Identify which cell holds the provided text, then report its [x, y] central coordinate. 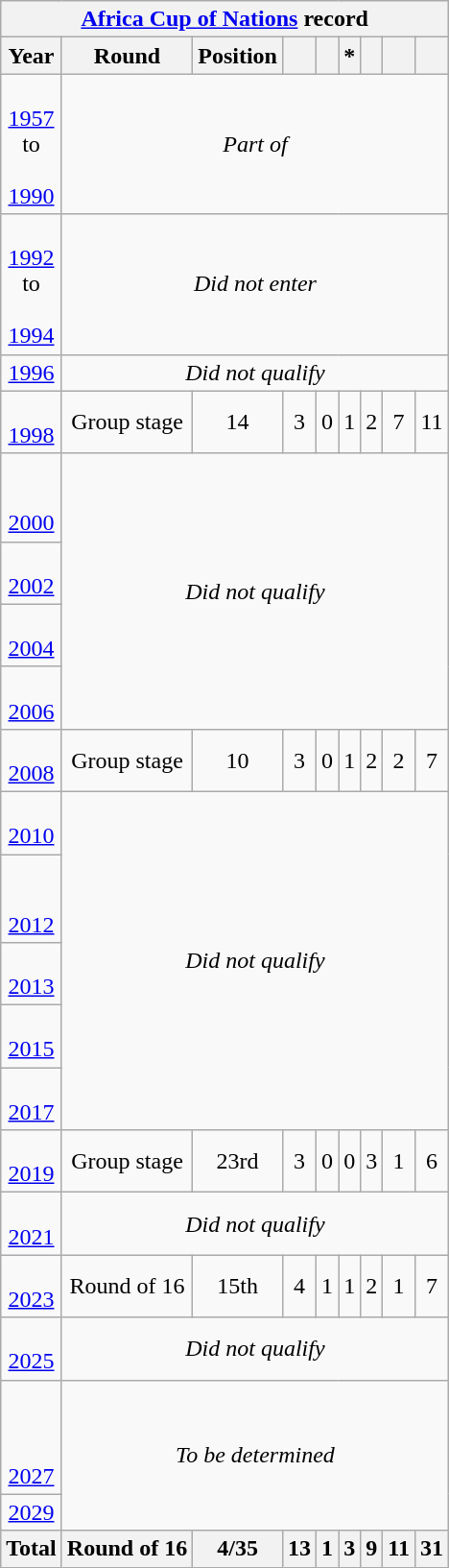
4 [299, 1287]
2013 [32, 974]
15th [238, 1287]
To be determined [255, 1456]
Africa Cup of Nations record [224, 19]
Round [127, 56]
2017 [32, 1098]
9 [372, 1549]
Total [32, 1549]
2029 [32, 1512]
2010 [32, 822]
14 [238, 422]
23rd [238, 1162]
2019 [32, 1162]
2025 [32, 1348]
1998 [32, 422]
6 [432, 1162]
Year [32, 56]
* [349, 56]
Position [238, 56]
31 [432, 1549]
4/35 [238, 1549]
1996 [32, 373]
2021 [32, 1223]
1992to1994 [32, 284]
2002 [32, 572]
2000 [32, 497]
10 [238, 760]
2008 [32, 760]
2004 [32, 636]
Part of [255, 144]
Did not enter [255, 284]
13 [299, 1549]
2006 [32, 697]
2012 [32, 899]
2023 [32, 1287]
2015 [32, 1037]
1957to1990 [32, 144]
2027 [32, 1436]
